Locate the cell with the specified text and output its (x, y) center coordinate. 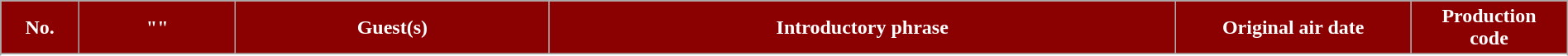
"" (157, 28)
Production code (1489, 28)
No. (40, 28)
Introductory phrase (863, 28)
Original air date (1293, 28)
Guest(s) (392, 28)
